Find where the given text appears and provide that cell's center as (X, Y) coordinate. 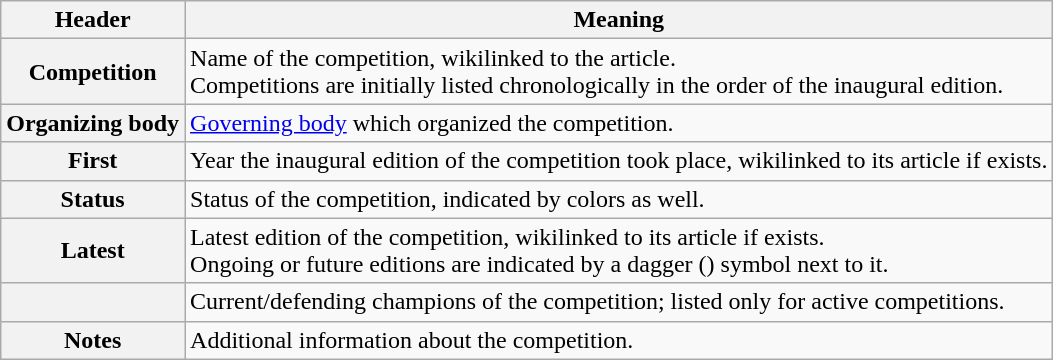
Current/defending champions of the competition; listed only for active competitions. (619, 302)
Name of the competition, wikilinked to the article.Competitions are initially listed chronologically in the order of the inaugural edition. (619, 72)
Status (93, 199)
Year the inaugural edition of the competition took place, wikilinked to its article if exists. (619, 161)
Additional information about the competition. (619, 340)
Status of the competition, indicated by colors as well. (619, 199)
Governing body which organized the competition. (619, 123)
Notes (93, 340)
Meaning (619, 20)
Organizing body (93, 123)
First (93, 161)
Header (93, 20)
Latest (93, 250)
Latest edition of the competition, wikilinked to its article if exists.Ongoing or future editions are indicated by a dagger () symbol next to it. (619, 250)
Competition (93, 72)
